Return the (x, y) coordinate for the center point of the cell that contains the specified text.  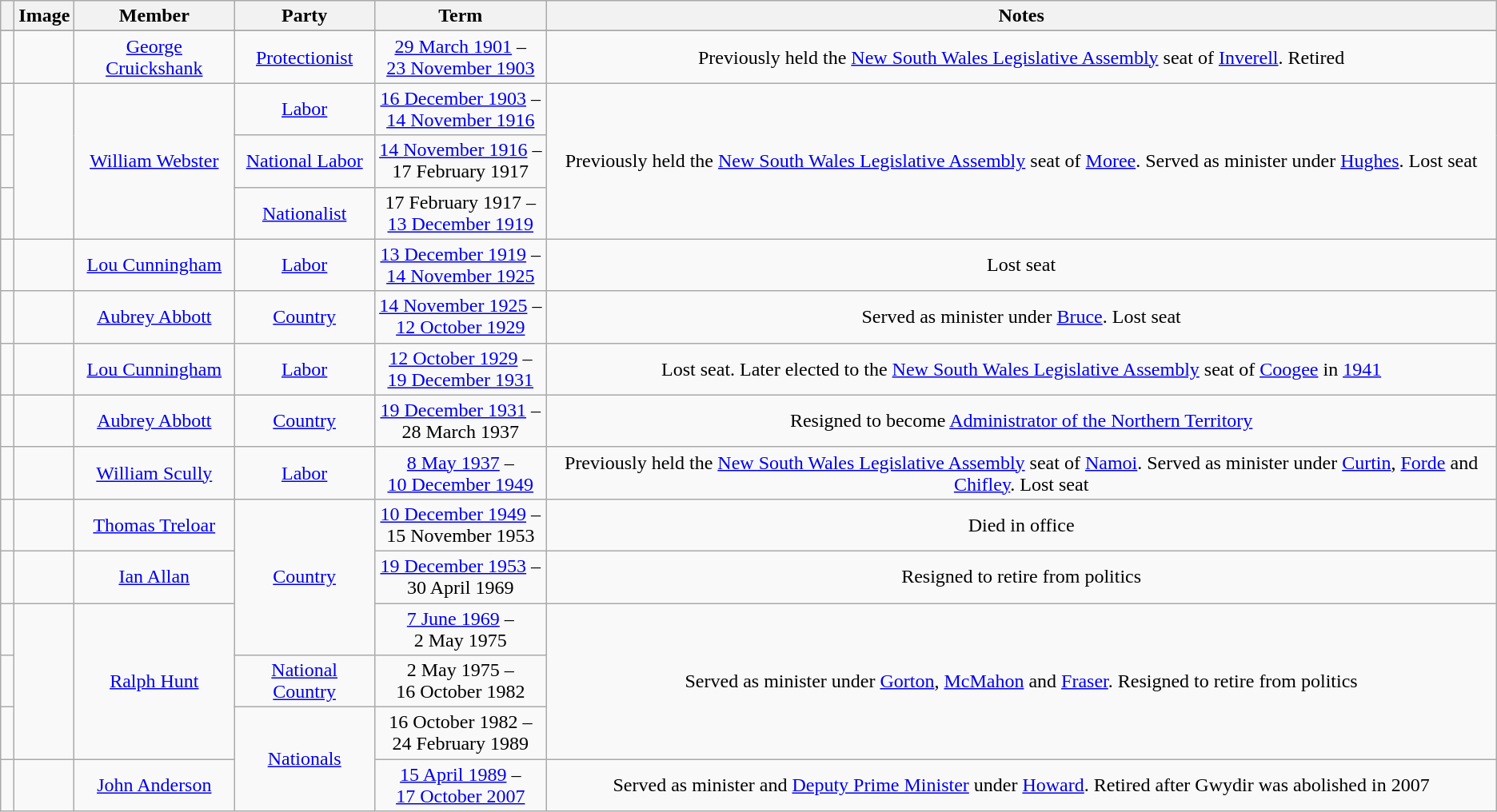
Party (305, 16)
Previously held the New South Wales Legislative Assembly seat of Namoi. Served as minister under Curtin, Forde and Chifley. Lost seat (1021, 473)
National Labor (305, 161)
2 May 1975 –16 October 1982 (461, 681)
17 February 1917 –13 December 1919 (461, 213)
16 December 1903 –14 November 1916 (461, 109)
Image (45, 16)
Served as minister under Bruce. Lost seat (1021, 316)
Ralph Hunt (154, 681)
Served as minister and Deputy Prime Minister under Howard. Retired after Gwydir was abolished in 2007 (1021, 785)
Nationals (305, 759)
Thomas Treloar (154, 524)
Served as minister under Gorton, McMahon and Fraser. Resigned to retire from politics (1021, 681)
15 April 1989 –17 October 2007 (461, 785)
Died in office (1021, 524)
14 November 1925 –12 October 1929 (461, 316)
14 November 1916 –17 February 1917 (461, 161)
Lost seat. Later elected to the New South Wales Legislative Assembly seat of Coogee in 1941 (1021, 369)
Ian Allan (154, 577)
7 June 1969 –2 May 1975 (461, 628)
8 May 1937 –10 December 1949 (461, 473)
Resigned to retire from politics (1021, 577)
Nationalist (305, 213)
Lost seat (1021, 265)
19 December 1953 –30 April 1969 (461, 577)
National Country (305, 681)
John Anderson (154, 785)
William Scully (154, 473)
Protectionist (305, 58)
George Cruickshank (154, 58)
19 December 1931 –28 March 1937 (461, 420)
William Webster (154, 161)
Previously held the New South Wales Legislative Assembly seat of Inverell. Retired (1021, 58)
29 March 1901 –23 November 1903 (461, 58)
Previously held the New South Wales Legislative Assembly seat of Moree. Served as minister under Hughes. Lost seat (1021, 161)
16 October 1982 –24 February 1989 (461, 734)
Member (154, 16)
Resigned to become Administrator of the Northern Territory (1021, 420)
Term (461, 16)
12 October 1929 –19 December 1931 (461, 369)
Notes (1021, 16)
10 December 1949 –15 November 1953 (461, 524)
13 December 1919 –14 November 1925 (461, 265)
